Find where the given text appears and provide that cell's center as [X, Y] coordinate. 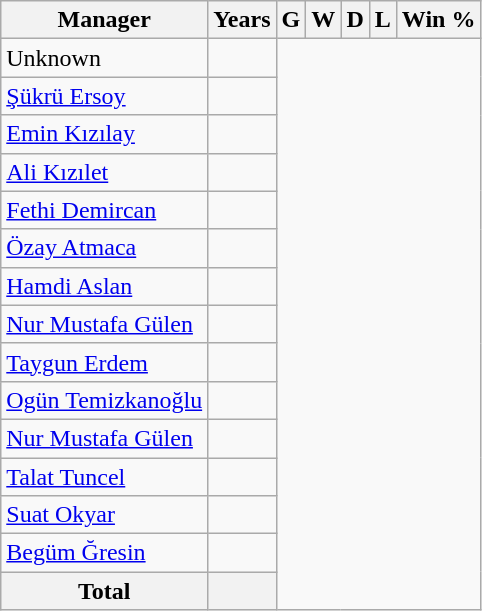
Talat Tuncel [104, 477]
Şükrü Ersoy [104, 96]
D [355, 20]
Ogün Temizkanoğlu [104, 400]
G [291, 20]
Years [242, 20]
Fethi Demircan [104, 210]
Begüm Ğresin [104, 553]
L [382, 20]
Emin Kızılay [104, 134]
Özay Atmaca [104, 248]
Win % [438, 20]
Ali Kızılet [104, 172]
Total [104, 591]
Suat Okyar [104, 515]
Manager [104, 20]
Hamdi Aslan [104, 286]
Unknown [104, 58]
Taygun Erdem [104, 362]
W [324, 20]
